Capture the cell that displays the provided text and extract its (x, y) central coordinate. 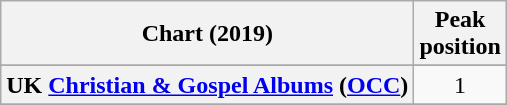
Peak position (460, 34)
1 (460, 85)
UK Christian & Gospel Albums (OCC) (208, 85)
Chart (2019) (208, 34)
